Extract the (X, Y) coordinate from the center of the cell holding the provided text.  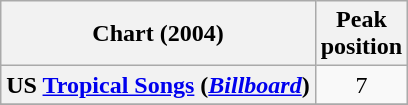
Peakposition (361, 34)
US Tropical Songs (Billboard) (158, 85)
Chart (2004) (158, 34)
7 (361, 85)
